Find where the given text appears and provide that cell's center as (X, Y) coordinate. 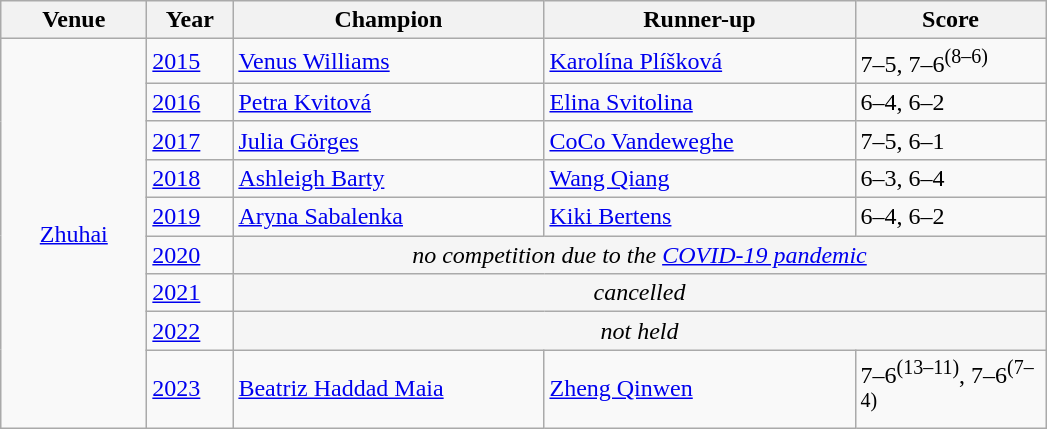
2016 (190, 102)
6–3, 6–4 (950, 178)
Petra Kvitová (388, 102)
Kiki Bertens (700, 217)
2018 (190, 178)
7–5, 6–1 (950, 140)
2015 (190, 62)
CoCo Vandeweghe (700, 140)
2017 (190, 140)
not held (640, 331)
Beatriz Haddad Maia (388, 389)
7–6(13–11), 7–6(7–4) (950, 389)
Ashleigh Barty (388, 178)
Elina Svitolina (700, 102)
Score (950, 20)
cancelled (640, 293)
Julia Görges (388, 140)
no competition due to the COVID-19 pandemic (640, 255)
2021 (190, 293)
Venue (74, 20)
2020 (190, 255)
2019 (190, 217)
Zheng Qinwen (700, 389)
Zhuhai (74, 234)
Karolína Plíšková (700, 62)
Aryna Sabalenka (388, 217)
Year (190, 20)
Runner-up (700, 20)
7–5, 7–6(8–6) (950, 62)
Venus Williams (388, 62)
2023 (190, 389)
2022 (190, 331)
Wang Qiang (700, 178)
Champion (388, 20)
